Detect which cell encompasses the target text, then output its (X, Y) center coordinate. 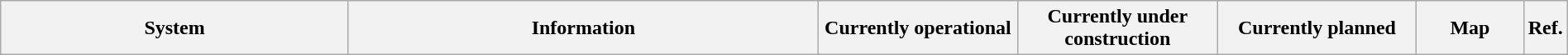
Currently under construction (1117, 28)
Currently planned (1317, 28)
Ref. (1545, 28)
System (175, 28)
Information (583, 28)
Currently operational (918, 28)
Map (1470, 28)
